Find where the given text appears and provide that cell's center as [X, Y] coordinate. 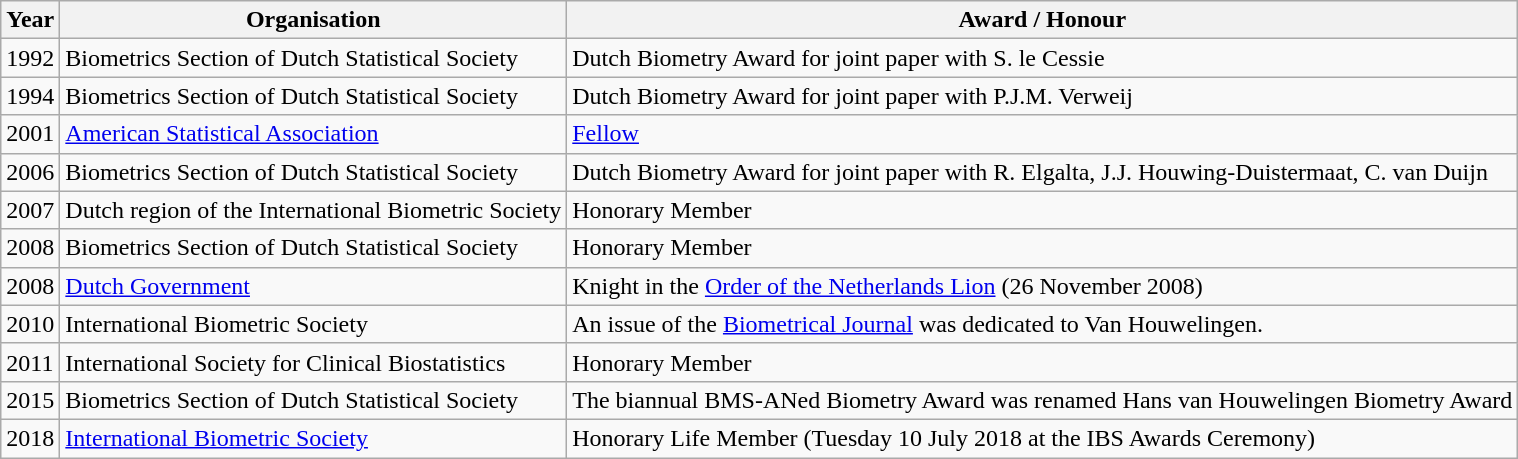
1994 [30, 96]
Dutch Biometry Award for joint paper with R. Elgalta, J.J. Houwing-Duistermaat, C. van Duijn [1042, 172]
Dutch Biometry Award for joint paper with P.J.M. Verweij [1042, 96]
2010 [30, 324]
2015 [30, 400]
Award / Honour [1042, 20]
Organisation [314, 20]
2001 [30, 134]
Dutch Government [314, 286]
Honorary Life Member (Tuesday 10 July 2018 at the IBS Awards Ceremony) [1042, 438]
Knight in the Order of the Netherlands Lion (26 November 2008) [1042, 286]
Dutch Biometry Award for joint paper with S. le Cessie [1042, 58]
2018 [30, 438]
Year [30, 20]
2011 [30, 362]
1992 [30, 58]
Dutch region of the International Biometric Society [314, 210]
The biannual BMS-ANed Biometry Award was renamed Hans van Houwelingen Biometry Award [1042, 400]
American Statistical Association [314, 134]
An issue of the Biometrical Journal was dedicated to Van Houwelingen. [1042, 324]
2007 [30, 210]
2006 [30, 172]
International Society for Clinical Biostatistics [314, 362]
Fellow [1042, 134]
